Find where the given text appears and provide that cell's center as [x, y] coordinate. 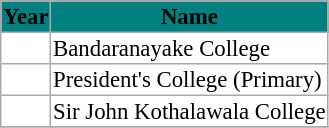
President's College (Primary) [190, 80]
Year [26, 17]
Sir John Kothalawala College [190, 111]
Name [190, 17]
Bandaranayake College [190, 48]
